Pinpoint the cell where the given text exists, returning its (x, y) midpoint coordinate. 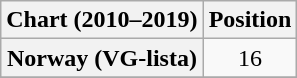
Position (250, 20)
16 (250, 58)
Chart (2010–2019) (102, 20)
Norway (VG-lista) (102, 58)
